Return (X, Y) of the center of cell containing provided text 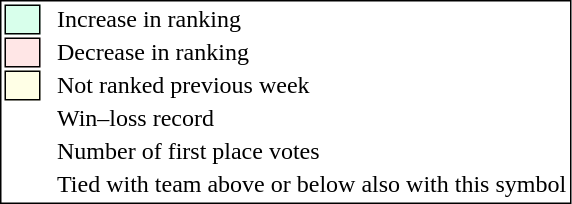
Number of first place votes (312, 151)
Decrease in ranking (312, 53)
Not ranked previous week (312, 85)
Increase in ranking (312, 19)
Tied with team above or below also with this symbol (312, 185)
Win–loss record (312, 119)
